Locate the cell with the specified text and output its (x, y) center coordinate. 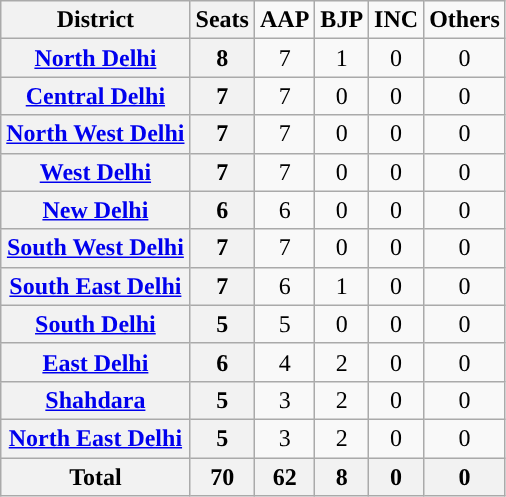
South West Delhi (96, 248)
North East Delhi (96, 438)
North West Delhi (96, 134)
62 (284, 477)
Central Delhi (96, 96)
West Delhi (96, 172)
BJP (342, 20)
4 (284, 362)
AAP (284, 20)
Others (465, 20)
INC (396, 20)
Shahdara (96, 400)
District (96, 20)
New Delhi (96, 210)
South Delhi (96, 324)
East Delhi (96, 362)
North Delhi (96, 58)
Total (96, 477)
Seats (222, 20)
South East Delhi (96, 286)
70 (222, 477)
